Return the [X, Y] coordinate for the center point of the cell that contains the specified text.  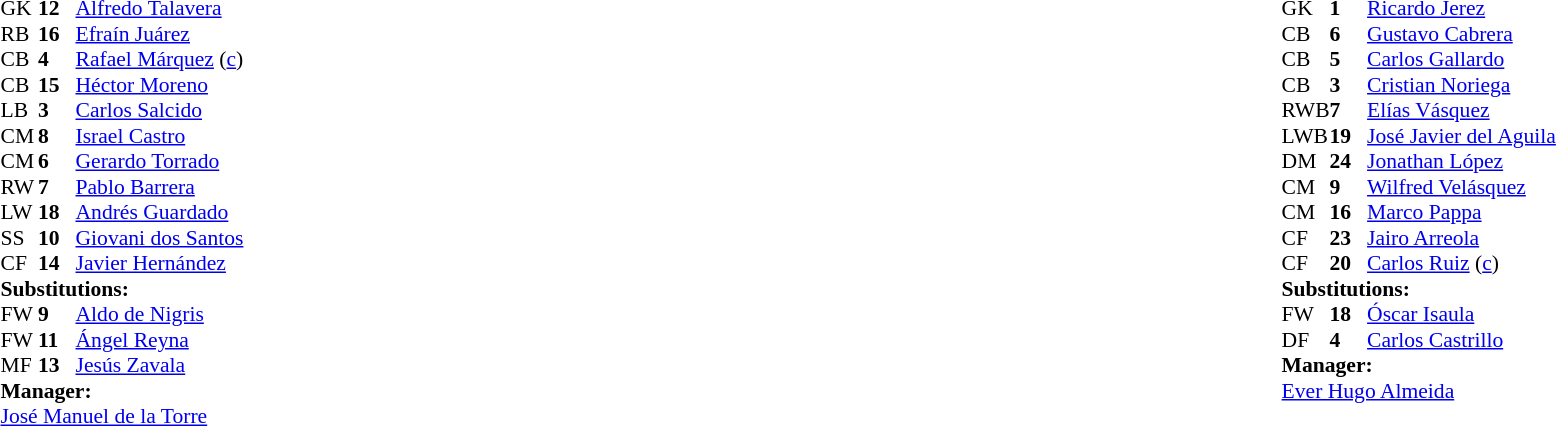
Héctor Moreno [160, 85]
Ángel Reyna [160, 340]
Aldo de Nigris [160, 315]
20 [1349, 263]
Andrés Guardado [160, 213]
24 [1349, 161]
LWB [1306, 136]
DF [1306, 340]
Jonathan López [1462, 161]
Rafael Márquez (c) [160, 59]
Jairo Arreola [1462, 238]
11 [57, 340]
15 [57, 85]
RWB [1306, 111]
Javier Hernández [160, 263]
Óscar Isaula [1462, 315]
Efraín Juárez [160, 34]
RW [19, 187]
Israel Castro [160, 136]
Gustavo Cabrera [1462, 34]
MF [19, 365]
Pablo Barrera [160, 187]
14 [57, 263]
Carlos Castrillo [1462, 340]
Elías Vásquez [1462, 111]
Cristian Noriega [1462, 85]
Wilfred Velásquez [1462, 187]
Marco Pappa [1462, 213]
LW [19, 213]
Carlos Salcido [160, 111]
RB [19, 34]
10 [57, 238]
23 [1349, 238]
Carlos Gallardo [1462, 59]
José Javier del Aguila [1462, 136]
Giovani dos Santos [160, 238]
13 [57, 365]
19 [1349, 136]
8 [57, 136]
DM [1306, 161]
Carlos Ruiz (c) [1462, 263]
Gerardo Torrado [160, 161]
SS [19, 238]
Ever Hugo Almeida [1419, 391]
LB [19, 111]
Jesús Zavala [160, 365]
5 [1349, 59]
